Identify which cell holds the provided text, then report its (X, Y) central coordinate. 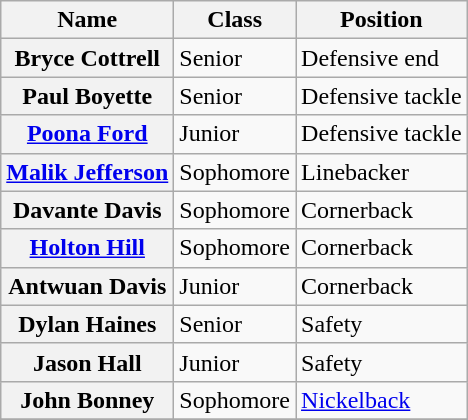
Antwuan Davis (88, 286)
Malik Jefferson (88, 172)
Class (235, 20)
Bryce Cottrell (88, 58)
Name (88, 20)
Davante Davis (88, 210)
Poona Ford (88, 134)
Holton Hill (88, 248)
Position (382, 20)
John Bonney (88, 400)
Jason Hall (88, 362)
Defensive end (382, 58)
Dylan Haines (88, 324)
Linebacker (382, 172)
Paul Boyette (88, 96)
Nickelback (382, 400)
